Search for the cell housing the specified text and yield its [X, Y] center coordinate. 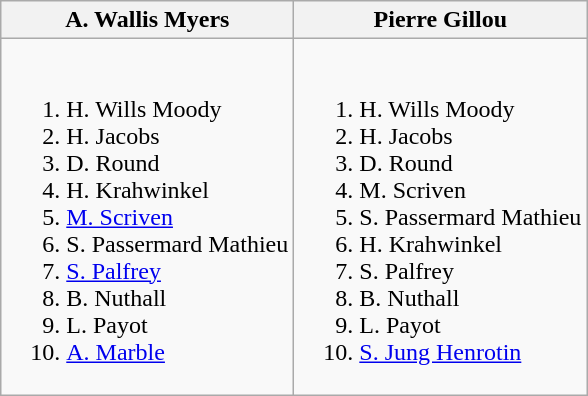
H. Wills Moody H. Jacobs D. Round H. Krahwinkel M. Scriven S. Passermard Mathieu S. Palfrey B. Nuthall L. Payot A. Marble [148, 217]
H. Wills Moody H. Jacobs D. Round M. Scriven S. Passermard Mathieu H. Krahwinkel S. Palfrey B. Nuthall L. Payot S. Jung Henrotin [440, 217]
A. Wallis Myers [148, 20]
Pierre Gillou [440, 20]
